Find where the given text appears and provide that cell's center as (x, y) coordinate. 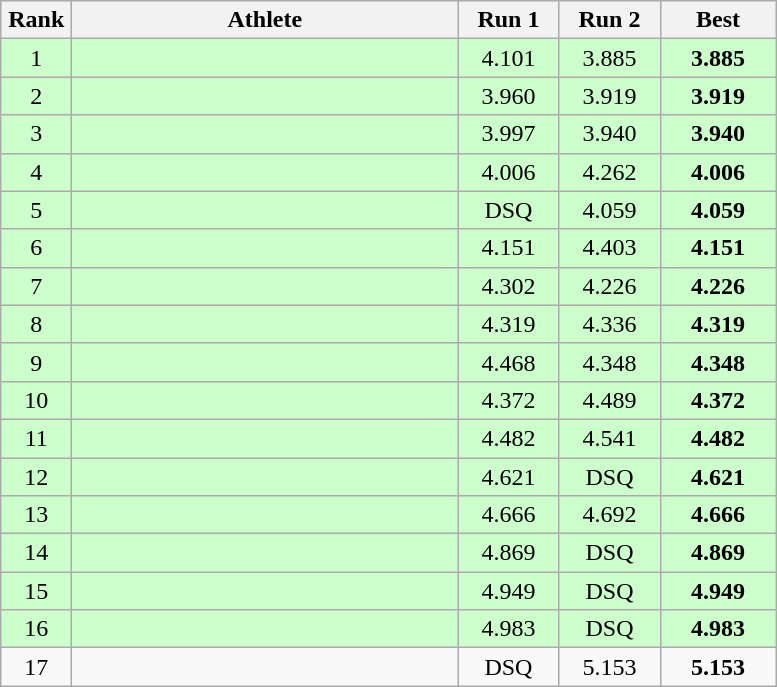
6 (36, 248)
4.403 (610, 248)
4.692 (610, 515)
4.489 (610, 400)
1 (36, 58)
Run 1 (508, 20)
7 (36, 286)
4.101 (508, 58)
4.541 (610, 438)
4.468 (508, 362)
15 (36, 591)
8 (36, 324)
13 (36, 515)
4.336 (610, 324)
3 (36, 134)
2 (36, 96)
16 (36, 629)
Best (718, 20)
3.997 (508, 134)
11 (36, 438)
10 (36, 400)
Athlete (265, 20)
14 (36, 553)
4 (36, 172)
12 (36, 477)
Run 2 (610, 20)
Rank (36, 20)
17 (36, 667)
5 (36, 210)
4.262 (610, 172)
4.302 (508, 286)
3.960 (508, 96)
9 (36, 362)
